Search for the cell housing the specified text and yield its [X, Y] center coordinate. 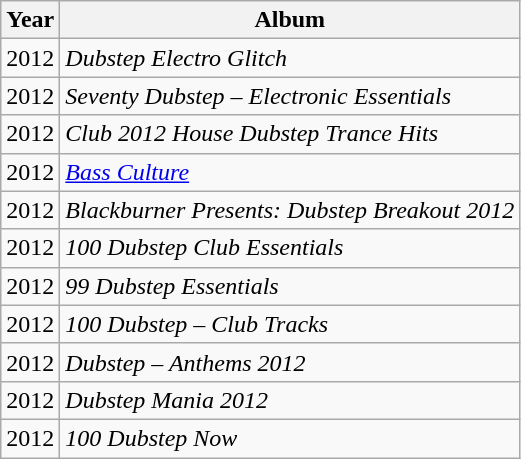
100 Dubstep Club Essentials [290, 248]
Year [30, 20]
Bass Culture [290, 172]
Club 2012 House Dubstep Trance Hits [290, 134]
99 Dubstep Essentials [290, 286]
Dubstep – Anthems 2012 [290, 362]
Dubstep Electro Glitch [290, 58]
Album [290, 20]
Seventy Dubstep – Electronic Essentials [290, 96]
100 Dubstep – Club Tracks [290, 324]
Dubstep Mania 2012 [290, 400]
Blackburner Presents: Dubstep Breakout 2012 [290, 210]
100 Dubstep Now [290, 438]
